Identify which cell holds the provided text, then report its [x, y] central coordinate. 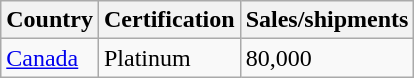
Platinum [169, 58]
Certification [169, 20]
Canada [50, 58]
80,000 [327, 58]
Country [50, 20]
Sales/shipments [327, 20]
